Capture the cell that displays the provided text and extract its [x, y] central coordinate. 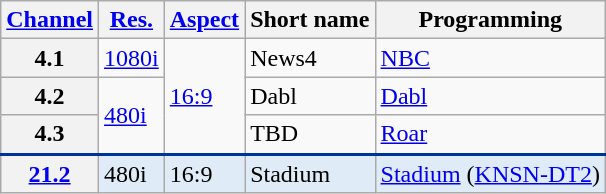
Short name [310, 20]
Channel [50, 20]
NBC [490, 58]
TBD [310, 134]
4.1 [50, 58]
Res. [132, 20]
Programming [490, 20]
4.3 [50, 134]
1080i [132, 58]
21.2 [50, 174]
Stadium (KNSN-DT2) [490, 174]
Aspect [204, 20]
News4 [310, 58]
4.2 [50, 96]
Stadium [310, 174]
Roar [490, 134]
